Search for the cell housing the specified text and yield its (X, Y) center coordinate. 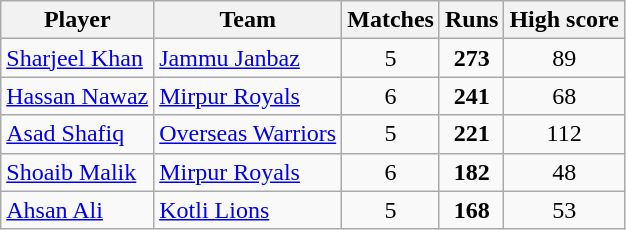
Player (78, 20)
48 (564, 172)
112 (564, 134)
Jammu Janbaz (248, 58)
Ahsan Ali (78, 210)
53 (564, 210)
182 (471, 172)
Asad Shafiq (78, 134)
High score (564, 20)
89 (564, 58)
221 (471, 134)
273 (471, 58)
241 (471, 96)
Team (248, 20)
Matches (391, 20)
68 (564, 96)
Kotli Lions (248, 210)
168 (471, 210)
Shoaib Malik (78, 172)
Sharjeel Khan (78, 58)
Hassan Nawaz (78, 96)
Runs (471, 20)
Overseas Warriors (248, 134)
